Detect which cell encompasses the target text, then output its (X, Y) center coordinate. 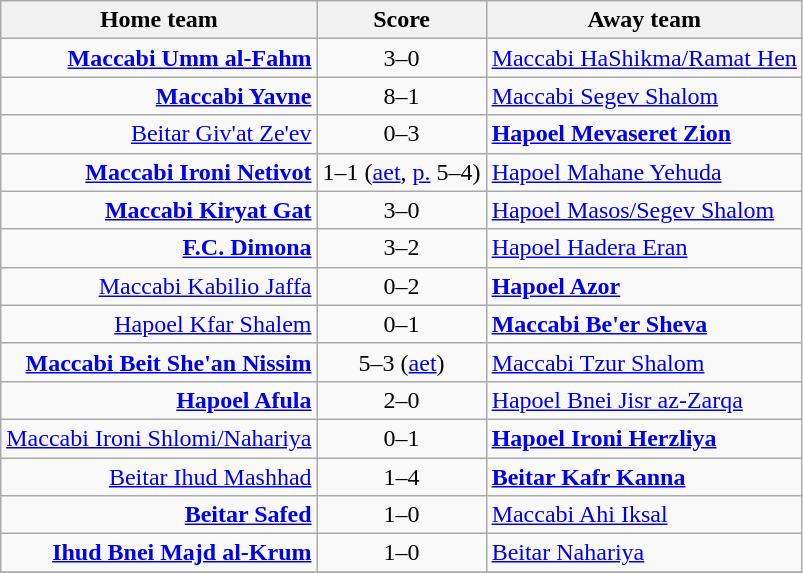
Hapoel Kfar Shalem (159, 324)
Beitar Nahariya (644, 553)
3–2 (402, 248)
Hapoel Afula (159, 400)
Maccabi Ironi Netivot (159, 172)
Maccabi Ironi Shlomi/Nahariya (159, 438)
Score (402, 20)
Maccabi Umm al-Fahm (159, 58)
Beitar Safed (159, 515)
Hapoel Mevaseret Zion (644, 134)
Hapoel Ironi Herzliya (644, 438)
F.C. Dimona (159, 248)
Maccabi Be'er Sheva (644, 324)
Hapoel Azor (644, 286)
Ihud Bnei Majd al-Krum (159, 553)
Maccabi Kiryat Gat (159, 210)
Maccabi Kabilio Jaffa (159, 286)
Hapoel Masos/Segev Shalom (644, 210)
Beitar Kafr Kanna (644, 477)
1–4 (402, 477)
Maccabi Segev Shalom (644, 96)
1–1 (aet, p. 5–4) (402, 172)
Hapoel Mahane Yehuda (644, 172)
Maccabi Yavne (159, 96)
Beitar Ihud Mashhad (159, 477)
Away team (644, 20)
Maccabi Tzur Shalom (644, 362)
Hapoel Bnei Jisr az-Zarqa (644, 400)
Hapoel Hadera Eran (644, 248)
8–1 (402, 96)
5–3 (aet) (402, 362)
2–0 (402, 400)
0–3 (402, 134)
0–2 (402, 286)
Maccabi HaShikma/Ramat Hen (644, 58)
Maccabi Beit She'an Nissim (159, 362)
Beitar Giv'at Ze'ev (159, 134)
Home team (159, 20)
Maccabi Ahi Iksal (644, 515)
